Detect which cell encompasses the target text, then output its [x, y] center coordinate. 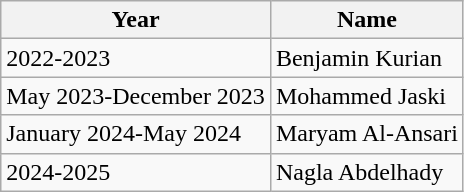
May 2023-December 2023 [136, 96]
January 2024-May 2024 [136, 134]
Name [366, 20]
Nagla Abdelhady [366, 172]
Year [136, 20]
2024-2025 [136, 172]
Benjamin Kurian [366, 58]
2022-2023 [136, 58]
Mohammed Jaski [366, 96]
Maryam Al-Ansari [366, 134]
